Return [x, y] of the center of cell containing provided text 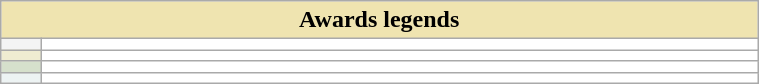
Awards legends [380, 20]
